Output the (X, Y) coordinate of the center of the cell containing the given text.  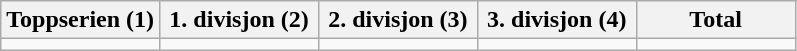
2. divisjon (3) (398, 20)
1. divisjon (2) (240, 20)
Toppserien (1) (80, 20)
3. divisjon (4) (556, 20)
Total (716, 20)
